Return [x, y] of the center of cell containing provided text 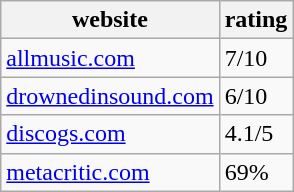
4.1/5 [256, 134]
69% [256, 172]
7/10 [256, 58]
discogs.com [110, 134]
website [110, 20]
drownedinsound.com [110, 96]
6/10 [256, 96]
rating [256, 20]
allmusic.com [110, 58]
metacritic.com [110, 172]
